Determine the [x, y] coordinate at the center of the cell enclosing the given text.  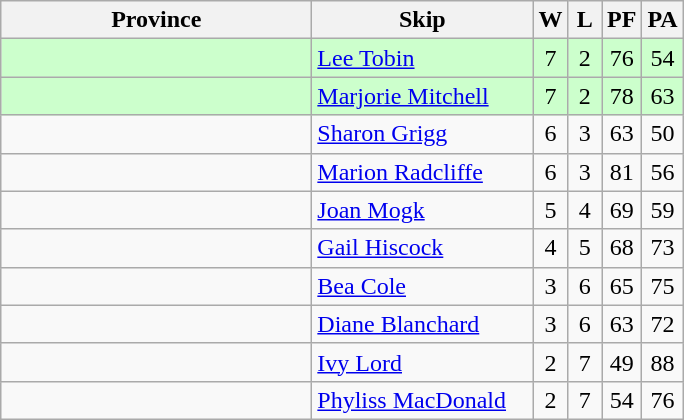
Gail Hiscock [422, 248]
69 [622, 210]
Province [156, 20]
73 [662, 248]
Marjorie Mitchell [422, 96]
Ivy Lord [422, 362]
PA [662, 20]
Marion Radcliffe [422, 172]
49 [622, 362]
Sharon Grigg [422, 134]
Skip [422, 20]
78 [622, 96]
Diane Blanchard [422, 324]
L [585, 20]
81 [622, 172]
56 [662, 172]
88 [662, 362]
65 [622, 286]
W [550, 20]
Joan Mogk [422, 210]
Phyliss MacDonald [422, 400]
59 [662, 210]
PF [622, 20]
Lee Tobin [422, 58]
72 [662, 324]
50 [662, 134]
68 [622, 248]
75 [662, 286]
Bea Cole [422, 286]
